From the cell containing the given text, extract its center point as (X, Y) coordinate. 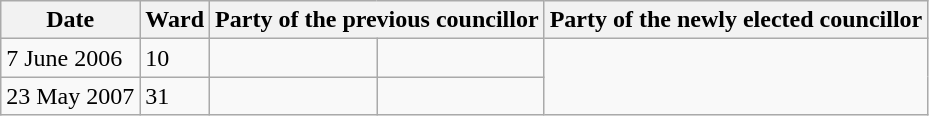
Party of the previous councillor (378, 20)
23 May 2007 (70, 96)
10 (175, 58)
31 (175, 96)
7 June 2006 (70, 58)
Ward (175, 20)
Party of the newly elected councillor (736, 20)
Date (70, 20)
